Identify which cell holds the provided text, then report its (X, Y) central coordinate. 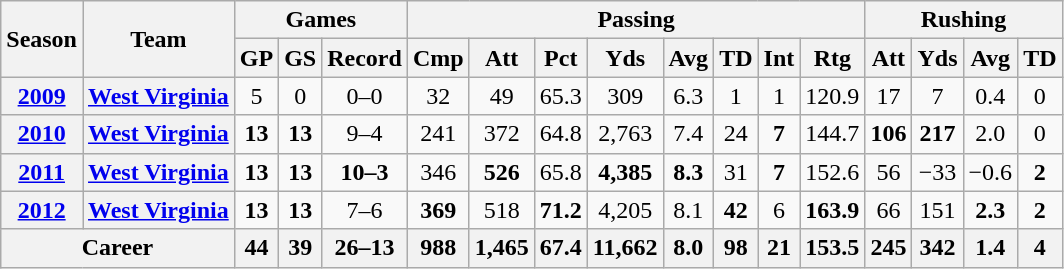
2010 (42, 134)
245 (888, 248)
163.9 (832, 210)
342 (938, 248)
56 (888, 172)
98 (736, 248)
6 (779, 210)
241 (438, 134)
4,205 (625, 210)
518 (502, 210)
Team (158, 39)
31 (736, 172)
144.7 (832, 134)
8.3 (688, 172)
Rushing (964, 20)
Cmp (438, 58)
526 (502, 172)
5 (256, 96)
GS (300, 58)
26–13 (365, 248)
64.8 (560, 134)
11,662 (625, 248)
−33 (938, 172)
151 (938, 210)
309 (625, 96)
8.1 (688, 210)
0.4 (990, 96)
Pct (560, 58)
65.8 (560, 172)
Career (118, 248)
2012 (42, 210)
Record (365, 58)
217 (938, 134)
372 (502, 134)
2009 (42, 96)
67.4 (560, 248)
2.0 (990, 134)
4,385 (625, 172)
39 (300, 248)
120.9 (832, 96)
44 (256, 248)
−0.6 (990, 172)
17 (888, 96)
7.4 (688, 134)
8.0 (688, 248)
152.6 (832, 172)
106 (888, 134)
6.3 (688, 96)
988 (438, 248)
71.2 (560, 210)
Season (42, 39)
49 (502, 96)
GP (256, 58)
9–4 (365, 134)
346 (438, 172)
65.3 (560, 96)
369 (438, 210)
4 (1040, 248)
2011 (42, 172)
32 (438, 96)
Passing (636, 20)
Rtg (832, 58)
Games (320, 20)
Int (779, 58)
1,465 (502, 248)
2.3 (990, 210)
1.4 (990, 248)
7–6 (365, 210)
21 (779, 248)
0–0 (365, 96)
66 (888, 210)
10–3 (365, 172)
42 (736, 210)
153.5 (832, 248)
2,763 (625, 134)
24 (736, 134)
